Find where the given text appears and provide that cell's center as (X, Y) coordinate. 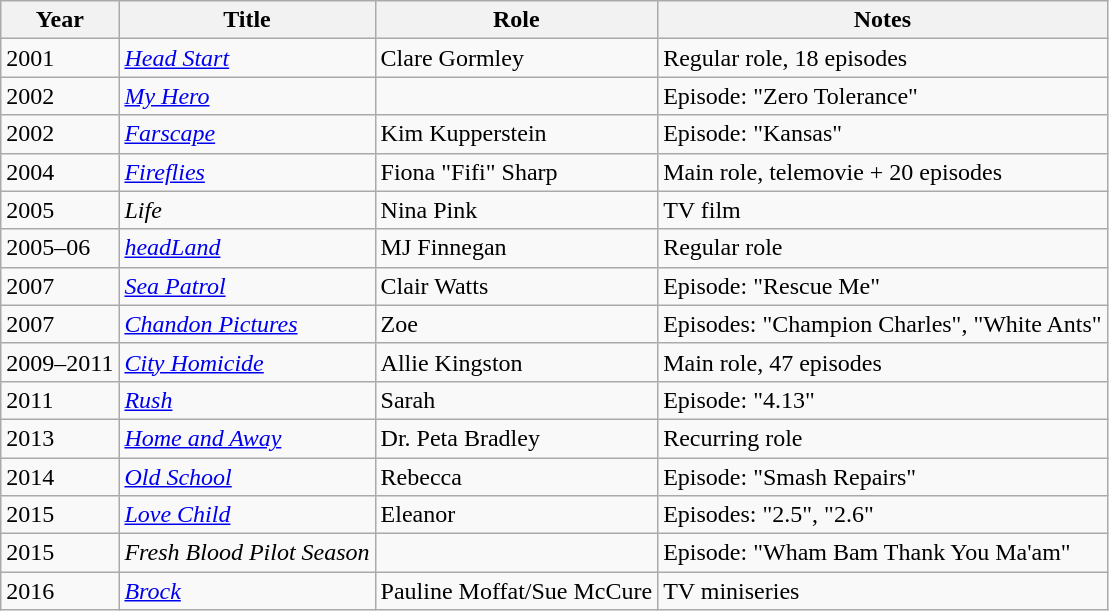
2004 (60, 172)
Main role, 47 episodes (883, 362)
2009–2011 (60, 362)
2001 (60, 58)
Eleanor (516, 515)
Clair Watts (516, 286)
Pauline Moffat/Sue McCure (516, 591)
Fresh Blood Pilot Season (247, 553)
Title (247, 20)
Chandon Pictures (247, 324)
Episode: "Wham Bam Thank You Ma'am" (883, 553)
Rebecca (516, 477)
2005–06 (60, 248)
Episode: "4.13" (883, 400)
MJ Finnegan (516, 248)
Year (60, 20)
TV miniseries (883, 591)
Rush (247, 400)
Episode: "Rescue Me" (883, 286)
Role (516, 20)
Love Child (247, 515)
My Hero (247, 96)
Allie Kingston (516, 362)
Regular role, 18 episodes (883, 58)
Dr. Peta Bradley (516, 438)
2016 (60, 591)
Sea Patrol (247, 286)
Episodes: "2.5", "2.6" (883, 515)
TV film (883, 210)
2013 (60, 438)
Episode: "Kansas" (883, 134)
Main role, telemovie + 20 episodes (883, 172)
Old School (247, 477)
Notes (883, 20)
City Homicide (247, 362)
2014 (60, 477)
Farscape (247, 134)
2005 (60, 210)
Brock (247, 591)
Clare Gormley (516, 58)
2011 (60, 400)
Nina Pink (516, 210)
Life (247, 210)
Episodes: "Champion Charles", "White Ants" (883, 324)
Home and Away (247, 438)
Zoe (516, 324)
Head Start (247, 58)
headLand (247, 248)
Recurring role (883, 438)
Episode: "Smash Repairs" (883, 477)
Fiona "Fifi" Sharp (516, 172)
Fireflies (247, 172)
Sarah (516, 400)
Kim Kupperstein (516, 134)
Episode: "Zero Tolerance" (883, 96)
Regular role (883, 248)
